Determine the (X, Y) coordinate at the center of the cell enclosing the given text.  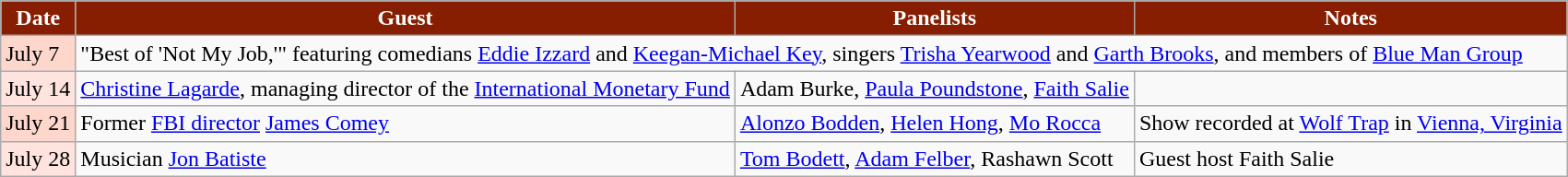
July 7 (39, 53)
Guest (406, 18)
Guest host Faith Salie (1350, 159)
Christine Lagarde, managing director of the International Monetary Fund (406, 88)
Musician Jon Batiste (406, 159)
Show recorded at Wolf Trap in Vienna, Virginia (1350, 124)
Date (39, 18)
Alonzo Bodden, Helen Hong, Mo Rocca (935, 124)
Adam Burke, Paula Poundstone, Faith Salie (935, 88)
Panelists (935, 18)
Notes (1350, 18)
July 28 (39, 159)
July 21 (39, 124)
July 14 (39, 88)
Tom Bodett, Adam Felber, Rashawn Scott (935, 159)
Former FBI director James Comey (406, 124)
